Locate the cell with the specified text and output its [x, y] center coordinate. 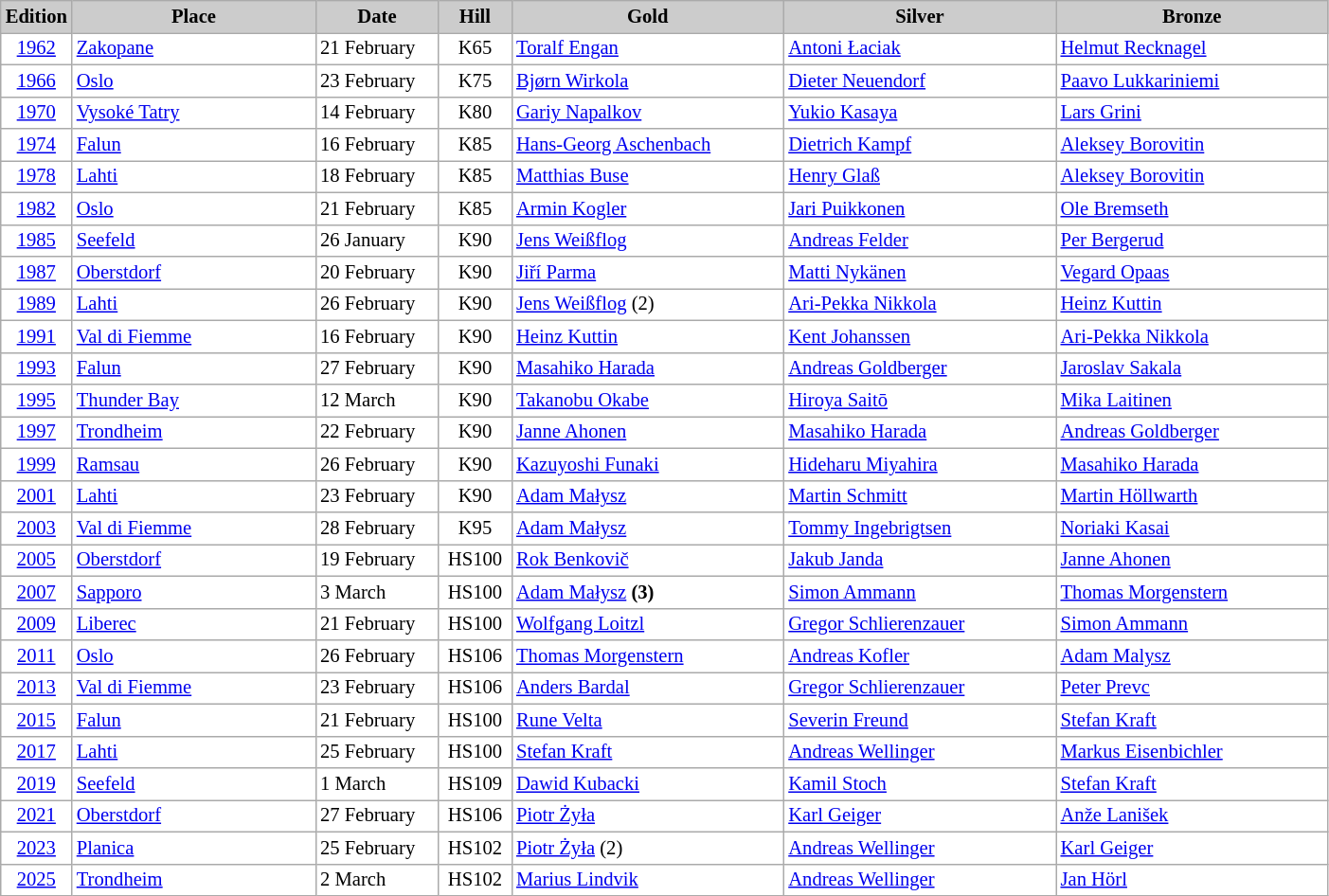
Andreas Kofler [919, 656]
1962 [36, 48]
3 March [377, 592]
1987 [36, 272]
K95 [476, 528]
Kamil Stoch [919, 783]
1966 [36, 81]
Jaroslav Sakala [1192, 368]
1982 [36, 208]
Severin Freund [919, 720]
Dawid Kubacki [648, 783]
Hans-Georg Aschenbach [648, 145]
Martin Schmitt [919, 496]
2023 [36, 848]
Mika Laitinen [1192, 401]
Date [377, 16]
Jens Weißflog [648, 241]
1991 [36, 336]
1997 [36, 432]
Bjørn Wirkola [648, 81]
12 March [377, 401]
1970 [36, 113]
K80 [476, 113]
19 February [377, 560]
Zakopane [193, 48]
2021 [36, 815]
Anders Bardal [648, 688]
K75 [476, 81]
Rune Velta [648, 720]
2011 [36, 656]
2019 [36, 783]
Ramsau [193, 464]
2007 [36, 592]
Hiroya Saitō [919, 401]
Kazuyoshi Funaki [648, 464]
Jan Hörl [1192, 880]
Adam Malysz [1192, 656]
18 February [377, 176]
Matti Nykänen [919, 272]
Jari Puikkonen [919, 208]
26 January [377, 241]
Helmut Recknagel [1192, 48]
Sapporo [193, 592]
Rok Benkovič [648, 560]
Adam Małysz (3) [648, 592]
Henry Glaß [919, 176]
1 March [377, 783]
Wolfgang Loitzl [648, 624]
1985 [36, 241]
Noriaki Kasai [1192, 528]
Yukio Kasaya [919, 113]
1995 [36, 401]
2025 [36, 880]
2 March [377, 880]
Tommy Ingebrigtsen [919, 528]
Antoni Łaciak [919, 48]
Marius Lindvik [648, 880]
Planica [193, 848]
Jiří Parma [648, 272]
Vegard Opaas [1192, 272]
Thunder Bay [193, 401]
Lars Grini [1192, 113]
Markus Eisenbichler [1192, 752]
Matthias Buse [648, 176]
Ole Bremseth [1192, 208]
2013 [36, 688]
Gold [648, 16]
2001 [36, 496]
1989 [36, 304]
28 February [377, 528]
Edition [36, 16]
Jens Weißflog (2) [648, 304]
Liberec [193, 624]
2015 [36, 720]
HS109 [476, 783]
Dietrich Kampf [919, 145]
Per Bergerud [1192, 241]
Hideharu Miyahira [919, 464]
Martin Höllwarth [1192, 496]
1993 [36, 368]
K65 [476, 48]
Anže Lanišek [1192, 815]
Vysoké Tatry [193, 113]
2003 [36, 528]
Armin Kogler [648, 208]
Takanobu Okabe [648, 401]
1978 [36, 176]
2009 [36, 624]
Kent Johanssen [919, 336]
Jakub Janda [919, 560]
14 February [377, 113]
Paavo Lukkariniemi [1192, 81]
Andreas Felder [919, 241]
1974 [36, 145]
Piotr Żyła (2) [648, 848]
Place [193, 16]
Dieter Neuendorf [919, 81]
Piotr Żyła [648, 815]
2005 [36, 560]
Peter Prevc [1192, 688]
20 February [377, 272]
1999 [36, 464]
2017 [36, 752]
Silver [919, 16]
Bronze [1192, 16]
Hill [476, 16]
Gariy Napalkov [648, 113]
Toralf Engan [648, 48]
22 February [377, 432]
